Find where the given text appears and provide that cell's center as [X, Y] coordinate. 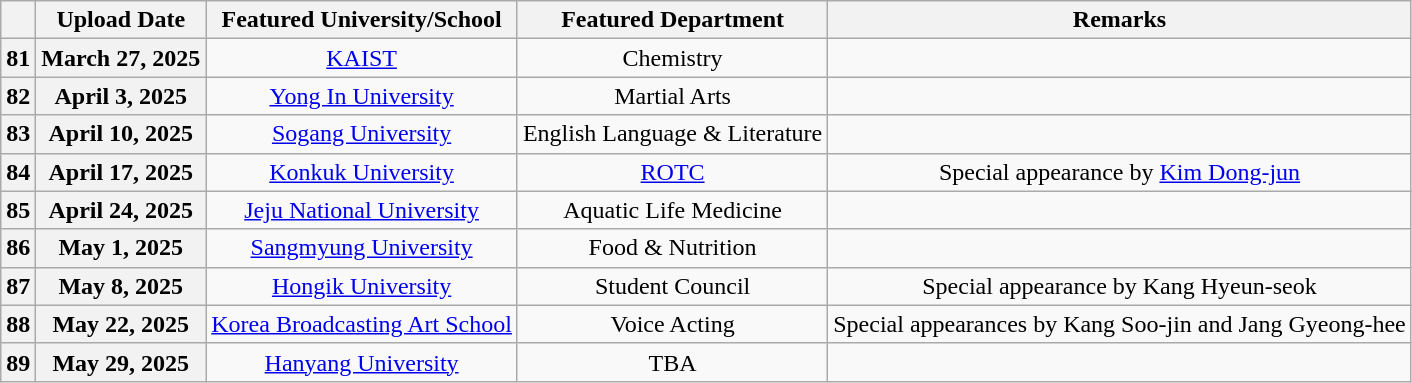
84 [18, 172]
April 17, 2025 [121, 172]
TBA [672, 362]
89 [18, 362]
Hongik University [362, 286]
May 22, 2025 [121, 324]
88 [18, 324]
Upload Date [121, 20]
Hanyang University [362, 362]
Featured Department [672, 20]
Special appearances by Kang Soo-jin and Jang Gyeong-hee [1120, 324]
Aquatic Life Medicine [672, 210]
April 24, 2025 [121, 210]
Special appearance by Kim Dong-jun [1120, 172]
ROTC [672, 172]
KAIST [362, 58]
Special appearance by Kang Hyeun-seok [1120, 286]
Food & Nutrition [672, 248]
May 29, 2025 [121, 362]
83 [18, 134]
82 [18, 96]
Martial Arts [672, 96]
Jeju National University [362, 210]
Sangmyung University [362, 248]
Yong In University [362, 96]
Sogang University [362, 134]
April 3, 2025 [121, 96]
Voice Acting [672, 324]
Chemistry [672, 58]
May 1, 2025 [121, 248]
May 8, 2025 [121, 286]
87 [18, 286]
English Language & Literature [672, 134]
March 27, 2025 [121, 58]
Remarks [1120, 20]
86 [18, 248]
85 [18, 210]
Featured University/School [362, 20]
Student Council [672, 286]
April 10, 2025 [121, 134]
Korea Broadcasting Art School [362, 324]
Konkuk University [362, 172]
81 [18, 58]
